Find where the given text appears and provide that cell's center as (X, Y) coordinate. 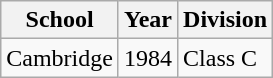
Class C (226, 58)
Year (148, 20)
Cambridge (60, 58)
School (60, 20)
Division (226, 20)
1984 (148, 58)
